Identify which cell holds the provided text, then report its (x, y) central coordinate. 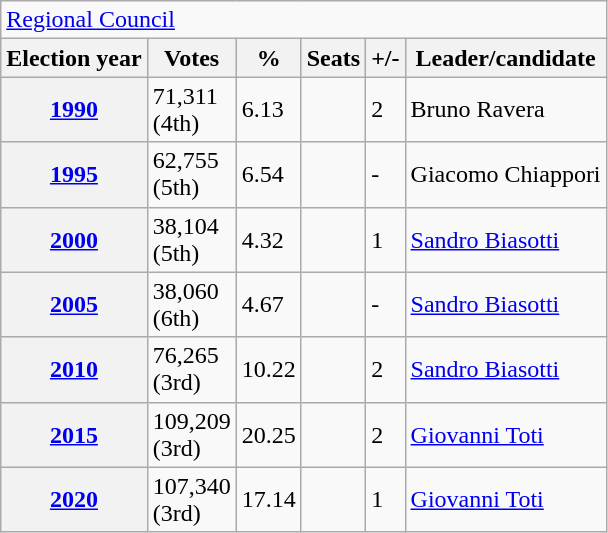
Bruno Ravera (506, 110)
17.14 (268, 500)
6.54 (268, 174)
+/- (386, 58)
Regional Council (304, 20)
20.25 (268, 434)
76,265(3rd) (192, 370)
Seats (333, 58)
Election year (74, 58)
4.32 (268, 240)
2015 (74, 434)
Leader/candidate (506, 58)
2000 (74, 240)
10.22 (268, 370)
2010 (74, 370)
38,104(5th) (192, 240)
2020 (74, 500)
38,060(6th) (192, 304)
6.13 (268, 110)
62,755(5th) (192, 174)
71,311(4th) (192, 110)
Giacomo Chiappori (506, 174)
2005 (74, 304)
1995 (74, 174)
109,209(3rd) (192, 434)
107,340(3rd) (192, 500)
4.67 (268, 304)
Votes (192, 58)
1990 (74, 110)
% (268, 58)
